Find where the given text appears and provide that cell's center as [X, Y] coordinate. 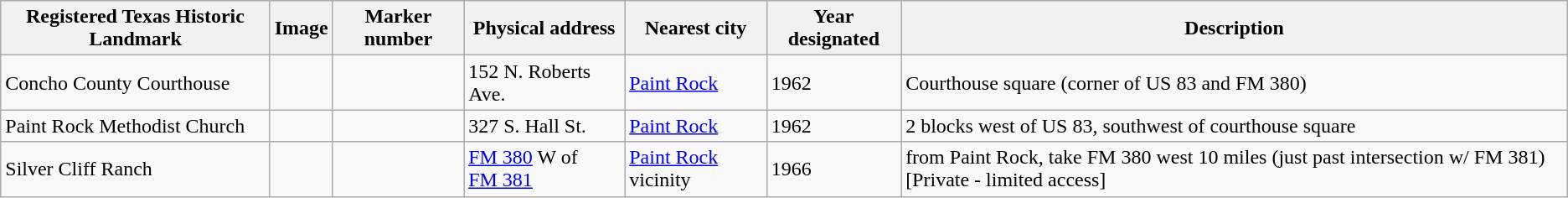
from Paint Rock, take FM 380 west 10 miles (just past intersection w/ FM 381) [Private - limited access] [1235, 169]
Image [302, 29]
Registered Texas Historic Landmark [136, 29]
2 blocks west of US 83, southwest of courthouse square [1235, 126]
Nearest city [695, 29]
Silver Cliff Ranch [136, 169]
Paint Rock Methodist Church [136, 126]
Description [1235, 29]
152 N. Roberts Ave. [544, 82]
Concho County Courthouse [136, 82]
Year designated [833, 29]
Courthouse square (corner of US 83 and FM 380) [1235, 82]
327 S. Hall St. [544, 126]
FM 380 W of FM 381 [544, 169]
Paint Rock vicinity [695, 169]
Physical address [544, 29]
Marker number [398, 29]
1966 [833, 169]
